Locate the cell with the specified text and output its (X, Y) center coordinate. 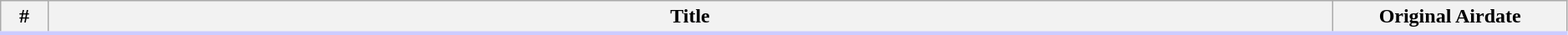
# (24, 17)
Title (690, 17)
Original Airdate (1450, 17)
